Locate the cell with the specified text and output its [X, Y] center coordinate. 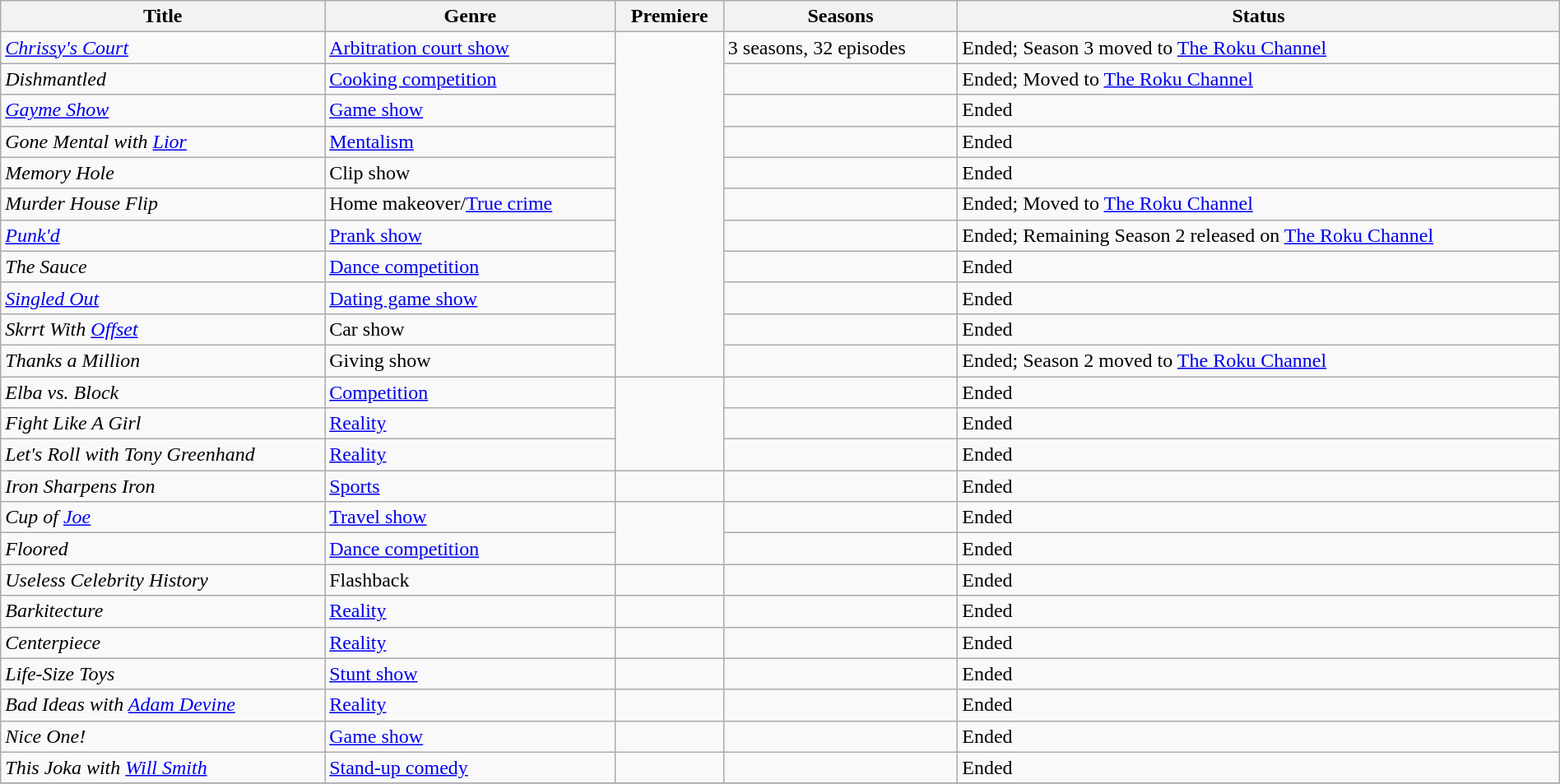
Giving show [471, 360]
3 seasons, 32 episodes [840, 48]
Useless Celebrity History [163, 580]
Dating game show [471, 298]
Car show [471, 329]
Seasons [840, 16]
Centerpiece [163, 643]
Ended; Season 2 moved to The Roku Channel [1259, 360]
Ended; Season 3 moved to The Roku Channel [1259, 48]
Elba vs. Block [163, 392]
Travel show [471, 517]
Memory Hole [163, 173]
Bad Ideas with Adam Devine [163, 705]
Cup of Joe [163, 517]
Stunt show [471, 674]
Nice One! [163, 736]
Thanks a Million [163, 360]
Status [1259, 16]
Title [163, 16]
Stand-up comedy [471, 768]
Murder House Flip [163, 204]
This Joka with Will Smith [163, 768]
Sports [471, 486]
Premiere [670, 16]
The Sauce [163, 267]
Dishmantled [163, 79]
Gayme Show [163, 110]
Prank show [471, 235]
Gone Mental with Lior [163, 141]
Flashback [471, 580]
Arbitration court show [471, 48]
Life-Size Toys [163, 674]
Iron Sharpens Iron [163, 486]
Floored [163, 549]
Punk'd [163, 235]
Competition [471, 392]
Home makeover/True crime [471, 204]
Skrrt With Offset [163, 329]
Ended; Remaining Season 2 released on The Roku Channel [1259, 235]
Clip show [471, 173]
Mentalism [471, 141]
Let's Roll with Tony Greenhand [163, 455]
Singled Out [163, 298]
Chrissy's Court [163, 48]
Cooking competition [471, 79]
Fight Like A Girl [163, 424]
Genre [471, 16]
Barkitecture [163, 611]
